Output the (X, Y) coordinate of the center of the cell containing the given text.  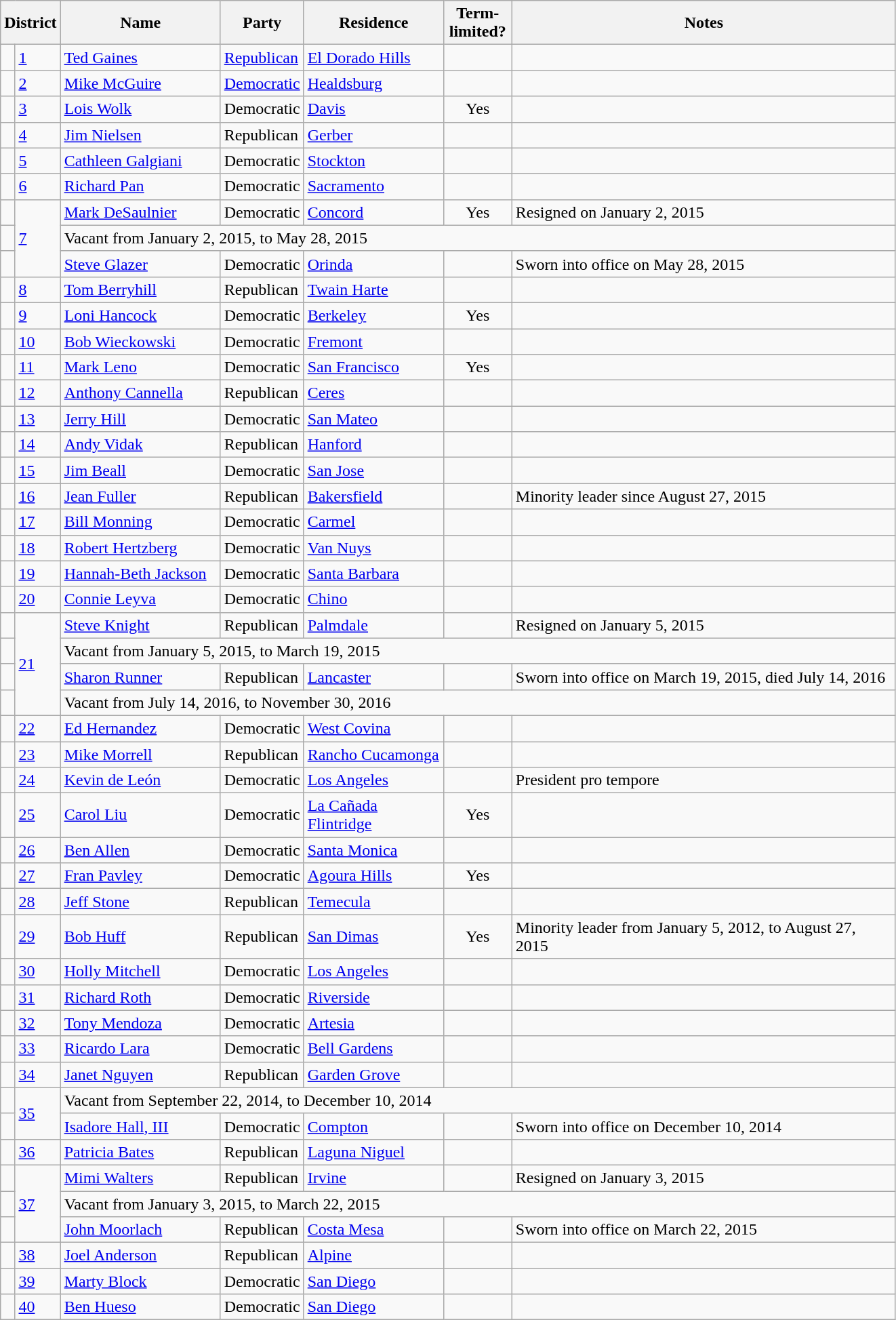
39 (38, 1281)
Vacant from July 14, 2016, to November 30, 2016 (478, 702)
6 (38, 186)
Compton (373, 1126)
Party (262, 23)
Costa Mesa (373, 1230)
Steve Knight (140, 625)
Carol Liu (140, 815)
San Jose (373, 471)
Santa Monica (373, 850)
2 (38, 83)
Robert Hertzberg (140, 548)
Residence (373, 23)
Minority leader from January 5, 2012, to August 27, 2015 (704, 937)
Lancaster (373, 677)
San Francisco (373, 367)
Vacant from January 3, 2015, to March 22, 2015 (478, 1203)
Van Nuys (373, 548)
Gerber (373, 135)
Sworn into office on March 22, 2015 (704, 1230)
Sharon Runner (140, 677)
Richard Pan (140, 186)
38 (38, 1256)
West Covina (373, 728)
Mark Leno (140, 367)
Lois Wolk (140, 109)
Ed Hernandez (140, 728)
Fremont (373, 341)
14 (38, 445)
35 (38, 1113)
Resigned on January 5, 2015 (704, 625)
Bakersfield (373, 496)
37 (38, 1203)
La Cañada Flintridge (373, 815)
25 (38, 815)
Loni Hancock (140, 315)
Sworn into office on May 28, 2015 (704, 264)
Notes (704, 23)
Mike Morrell (140, 755)
Vacant from January 5, 2015, to March 19, 2015 (478, 651)
17 (38, 522)
Janet Nguyen (140, 1075)
9 (38, 315)
Concord (373, 212)
El Dorado Hills (373, 58)
Connie Leyva (140, 599)
Mark DeSaulnier (140, 212)
Temecula (373, 902)
Ben Allen (140, 850)
Jim Beall (140, 471)
36 (38, 1152)
Jim Nielsen (140, 135)
34 (38, 1075)
Tom Berryhill (140, 289)
19 (38, 574)
Joel Anderson (140, 1256)
Berkeley (373, 315)
Rancho Cucamonga (373, 755)
Mike McGuire (140, 83)
Tony Mendoza (140, 1023)
40 (38, 1307)
Santa Barbara (373, 574)
21 (38, 664)
29 (38, 937)
24 (38, 780)
Term-limited? (477, 23)
Agoura Hills (373, 876)
8 (38, 289)
33 (38, 1049)
Orinda (373, 264)
Resigned on January 2, 2015 (704, 212)
Name (140, 23)
Cathleen Galgiani (140, 161)
Sacramento (373, 186)
Richard Roth (140, 997)
Isadore Hall, III (140, 1126)
Laguna Niguel (373, 1152)
Ricardo Lara (140, 1049)
Ted Gaines (140, 58)
Carmel (373, 522)
John Moorlach (140, 1230)
Vacant from September 22, 2014, to December 10, 2014 (478, 1100)
Ceres (373, 393)
San Mateo (373, 419)
President pro tempore (704, 780)
16 (38, 496)
7 (38, 238)
Riverside (373, 997)
4 (38, 135)
Marty Block (140, 1281)
Bob Wieckowski (140, 341)
Vacant from January 2, 2015, to May 28, 2015 (478, 238)
32 (38, 1023)
Alpine (373, 1256)
23 (38, 755)
Healdsburg (373, 83)
Hanford (373, 445)
11 (38, 367)
Hannah-Beth Jackson (140, 574)
Bill Monning (140, 522)
Kevin de León (140, 780)
22 (38, 728)
Twain Harte (373, 289)
Jerry Hill (140, 419)
20 (38, 599)
Anthony Cannella (140, 393)
Jeff Stone (140, 902)
30 (38, 972)
Resigned on January 3, 2015 (704, 1178)
Sworn into office on December 10, 2014 (704, 1126)
San Dimas (373, 937)
Ben Hueso (140, 1307)
Steve Glazer (140, 264)
15 (38, 471)
Minority leader since August 27, 2015 (704, 496)
3 (38, 109)
Artesia (373, 1023)
Patricia Bates (140, 1152)
27 (38, 876)
5 (38, 161)
13 (38, 419)
12 (38, 393)
Bell Gardens (373, 1049)
Sworn into office on March 19, 2015, died July 14, 2016 (704, 677)
Davis (373, 109)
26 (38, 850)
Garden Grove (373, 1075)
Holly Mitchell (140, 972)
Andy Vidak (140, 445)
Irvine (373, 1178)
31 (38, 997)
Jean Fuller (140, 496)
Chino (373, 599)
Fran Pavley (140, 876)
Bob Huff (140, 937)
10 (38, 341)
Palmdale (373, 625)
1 (38, 58)
Stockton (373, 161)
18 (38, 548)
28 (38, 902)
Mimi Walters (140, 1178)
District (30, 23)
